Provide the (X, Y) coordinate of the cell's center where the given text is located.  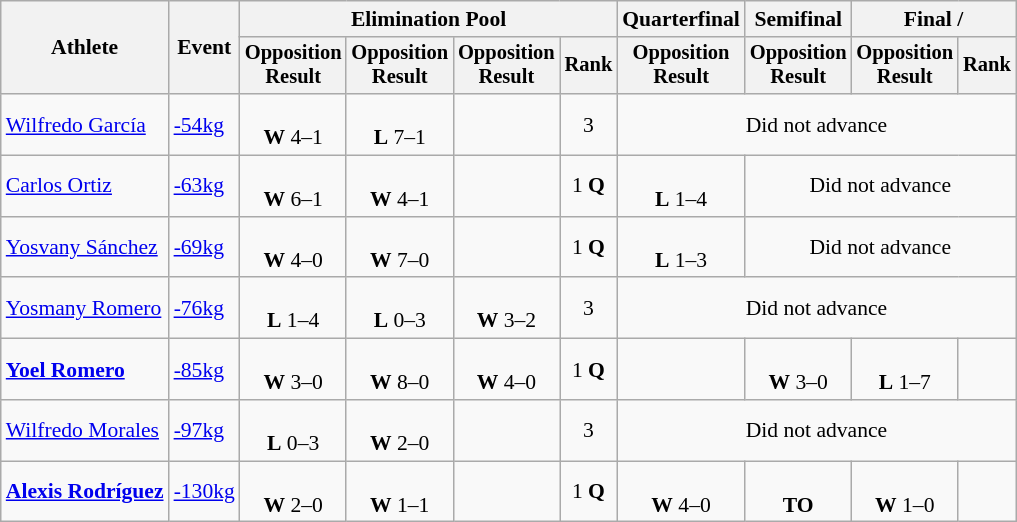
Alexis Rodríguez (85, 492)
-97kg (204, 430)
Yoel Romero (85, 370)
W 3–2 (506, 308)
Yosmany Romero (85, 308)
TO (798, 492)
-85kg (204, 370)
Athlete (85, 48)
W 6–1 (294, 186)
-76kg (204, 308)
L 1–7 (904, 370)
-69kg (204, 248)
-54kg (204, 124)
-63kg (204, 186)
W 1–0 (904, 492)
Wilfredo Morales (85, 430)
Event (204, 48)
Yosvany Sánchez (85, 248)
Semifinal (798, 19)
W 8–0 (400, 370)
Quarterfinal (681, 19)
-130kg (204, 492)
W 1–1 (400, 492)
L 1–3 (681, 248)
Elimination Pool (428, 19)
Carlos Ortiz (85, 186)
Wilfredo García (85, 124)
Final / (933, 19)
L 7–1 (400, 124)
W 7–0 (400, 248)
